Search for the cell housing the specified text and yield its (X, Y) center coordinate. 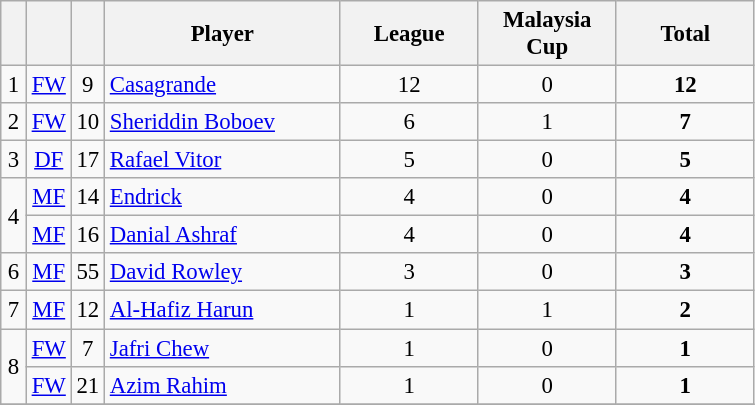
Danial Ashraf (222, 235)
League (409, 34)
8 (14, 366)
55 (88, 273)
Jafri Chew (222, 348)
10 (88, 122)
Casagrande (222, 85)
21 (88, 385)
16 (88, 235)
Rafael Vitor (222, 160)
Player (222, 34)
17 (88, 160)
14 (88, 197)
Al-Hafiz Harun (222, 310)
Malaysia Cup (547, 34)
Azim Rahim (222, 385)
Endrick (222, 197)
9 (88, 85)
Total (685, 34)
Sheriddin Boboev (222, 122)
DF (48, 160)
David Rowley (222, 273)
